From the cell containing the given text, extract its center point as (X, Y) coordinate. 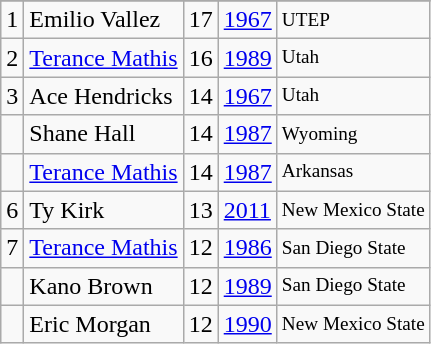
Ty Kirk (104, 210)
2 (12, 58)
Eric Morgan (104, 324)
Arkansas (353, 172)
17 (200, 20)
Ace Hendricks (104, 96)
1990 (248, 324)
Wyoming (353, 134)
UTEP (353, 20)
1986 (248, 248)
Kano Brown (104, 286)
7 (12, 248)
Shane Hall (104, 134)
2011 (248, 210)
1 (12, 20)
13 (200, 210)
6 (12, 210)
Emilio Vallez (104, 20)
16 (200, 58)
3 (12, 96)
